Detect which cell encompasses the target text, then output its (x, y) center coordinate. 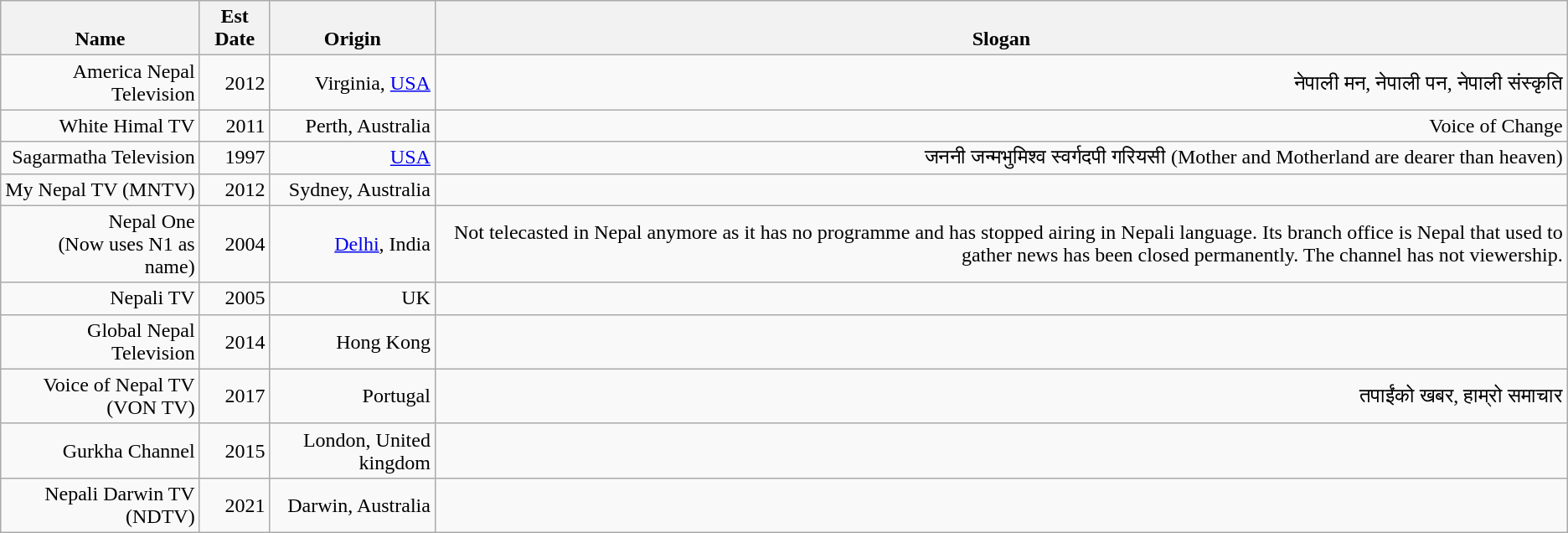
Name (101, 28)
2011 (235, 126)
नेपाली मन, नेपाली पन, नेपाली संस्कृति (1001, 82)
Global Nepal Television (101, 342)
Origin (352, 28)
USA (352, 158)
Nepali Darwin TV (NDTV) (101, 505)
Sagarmatha Television (101, 158)
Sydney, Australia (352, 189)
Perth, Australia (352, 126)
America Nepal Television (101, 82)
2021 (235, 505)
Nepal One(Now uses N1 as name) (101, 244)
White Himal TV (101, 126)
My Nepal TV (MNTV) (101, 189)
1997 (235, 158)
Nepali TV (101, 298)
Voice of Nepal TV (VON TV) (101, 396)
London, United kingdom (352, 451)
UK (352, 298)
2005 (235, 298)
Hong Kong (352, 342)
Virginia, USA (352, 82)
Voice of Change (1001, 126)
Slogan (1001, 28)
2015 (235, 451)
2014 (235, 342)
तपाईंको खबर, हाम्रो समाचार (1001, 396)
Est Date (235, 28)
Delhi, India (352, 244)
2004 (235, 244)
Gurkha Channel (101, 451)
जननी जन्मभुमिश्व स्वर्गदपी गरियसी (Mother and Motherland are dearer than heaven) (1001, 158)
2017 (235, 396)
Darwin, Australia (352, 505)
Portugal (352, 396)
